Locate the cell with the specified text and output its [X, Y] center coordinate. 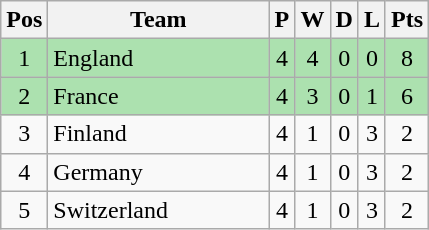
L [372, 20]
W [312, 20]
Pts [406, 20]
Pos [24, 20]
8 [406, 58]
5 [24, 210]
P [282, 20]
Finland [158, 134]
Switzerland [158, 210]
France [158, 96]
Team [158, 20]
D [344, 20]
6 [406, 96]
Germany [158, 172]
England [158, 58]
